Locate the cell with the specified text and output its [X, Y] center coordinate. 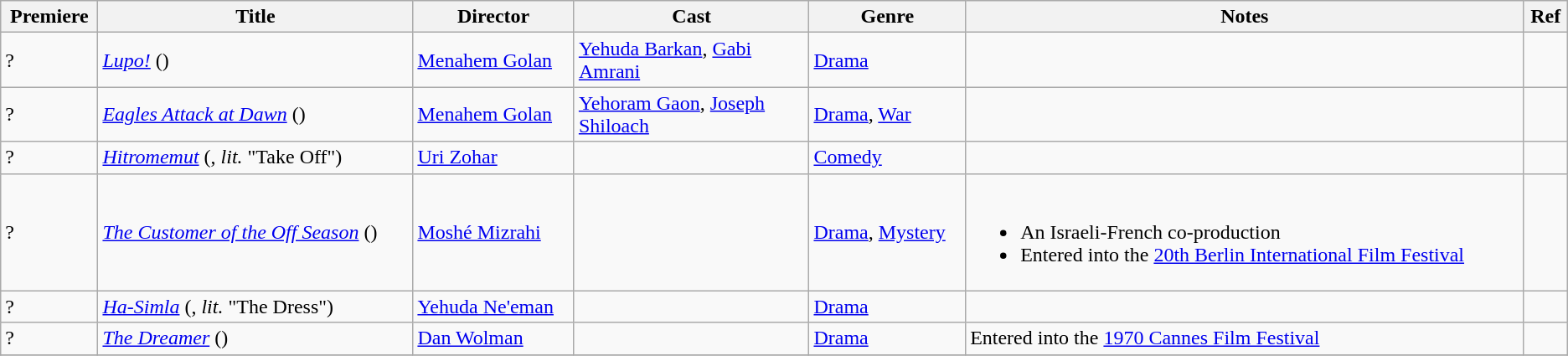
An Israeli-French co-productionEntered into the 20th Berlin International Film Festival [1245, 232]
Drama, War [888, 114]
Title [255, 17]
The Dreamer () [255, 338]
The Customer of the Off Season () [255, 232]
Uri Zohar [493, 157]
Eagles Attack at Dawn () [255, 114]
Drama, Mystery [888, 232]
Ref [1545, 17]
Yehuda Barkan, Gabi Amrani [692, 60]
Genre [888, 17]
Director [493, 17]
Notes [1245, 17]
Comedy [888, 157]
Premiere [49, 17]
Hitromemut (, lit. "Take Off") [255, 157]
Cast [692, 17]
Lupo! () [255, 60]
Entered into the 1970 Cannes Film Festival [1245, 338]
Dan Wolman [493, 338]
Yehoram Gaon, Joseph Shiloach [692, 114]
Moshé Mizrahi [493, 232]
Yehuda Ne'eman [493, 307]
Ha-Simla (, lit. "The Dress") [255, 307]
